Locate the cell with the specified text and output its [X, Y] center coordinate. 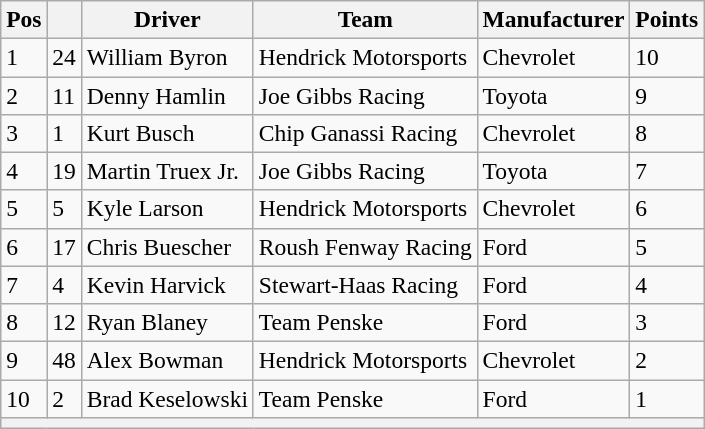
Points [667, 19]
12 [64, 322]
48 [64, 360]
Brad Keselowski [167, 398]
Stewart-Haas Racing [365, 285]
Chip Ganassi Racing [365, 133]
Roush Fenway Racing [365, 247]
24 [64, 57]
Pos [24, 19]
Driver [167, 19]
Alex Bowman [167, 360]
Manufacturer [554, 19]
11 [64, 95]
17 [64, 247]
Martin Truex Jr. [167, 171]
19 [64, 171]
Kurt Busch [167, 133]
Kyle Larson [167, 209]
Kevin Harvick [167, 285]
Chris Buescher [167, 247]
Team [365, 19]
Ryan Blaney [167, 322]
William Byron [167, 57]
Denny Hamlin [167, 95]
